For the text-containing cell, return its midpoint in [X, Y] coordinate format. 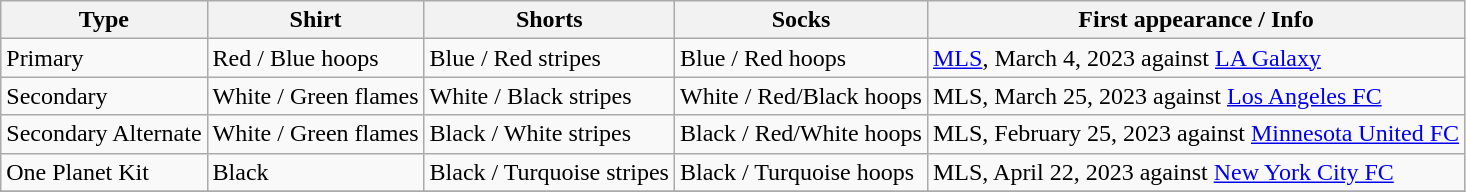
One Planet Kit [104, 172]
MLS, February 25, 2023 against Minnesota United FC [1196, 134]
Black / Turquoise stripes [549, 172]
White / Red/Black hoops [800, 96]
MLS, March 25, 2023 against Los Angeles FC [1196, 96]
Shirt [316, 20]
Socks [800, 20]
Red / Blue hoops [316, 58]
Secondary Alternate [104, 134]
Blue / Red stripes [549, 58]
Blue / Red hoops [800, 58]
Shorts [549, 20]
Secondary [104, 96]
Black / Red/White hoops [800, 134]
MLS, April 22, 2023 against New York City FC [1196, 172]
MLS, March 4, 2023 against LA Galaxy [1196, 58]
White / Black stripes [549, 96]
Black / White stripes [549, 134]
First appearance / Info [1196, 20]
Type [104, 20]
Black / Turquoise hoops [800, 172]
Primary [104, 58]
Black [316, 172]
